Determine the [x, y] coordinate at the center of the cell enclosing the given text.  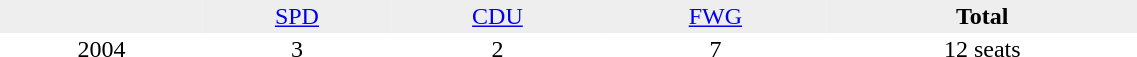
FWG [716, 16]
SPD [297, 16]
CDU [498, 16]
